For the text-containing cell, return its midpoint in [X, Y] coordinate format. 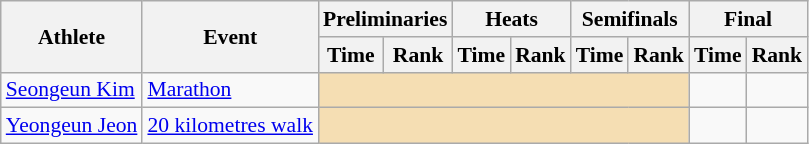
Event [230, 36]
Preliminaries [385, 19]
Marathon [230, 90]
Final [748, 19]
Semifinals [630, 19]
20 kilometres walk [230, 126]
Yeongeun Jeon [72, 126]
Heats [511, 19]
Athlete [72, 36]
Seongeun Kim [72, 90]
